For the text-containing cell, return its midpoint in [X, Y] coordinate format. 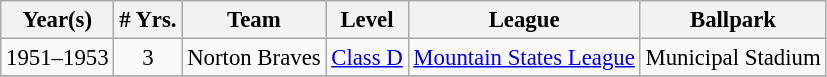
Norton Braves [254, 58]
Ballpark [733, 20]
Mountain States League [524, 58]
3 [148, 58]
Level [367, 20]
League [524, 20]
# Yrs. [148, 20]
Team [254, 20]
Municipal Stadium [733, 58]
Year(s) [58, 20]
Class D [367, 58]
1951–1953 [58, 58]
